Return [x, y] of the center of cell containing provided text 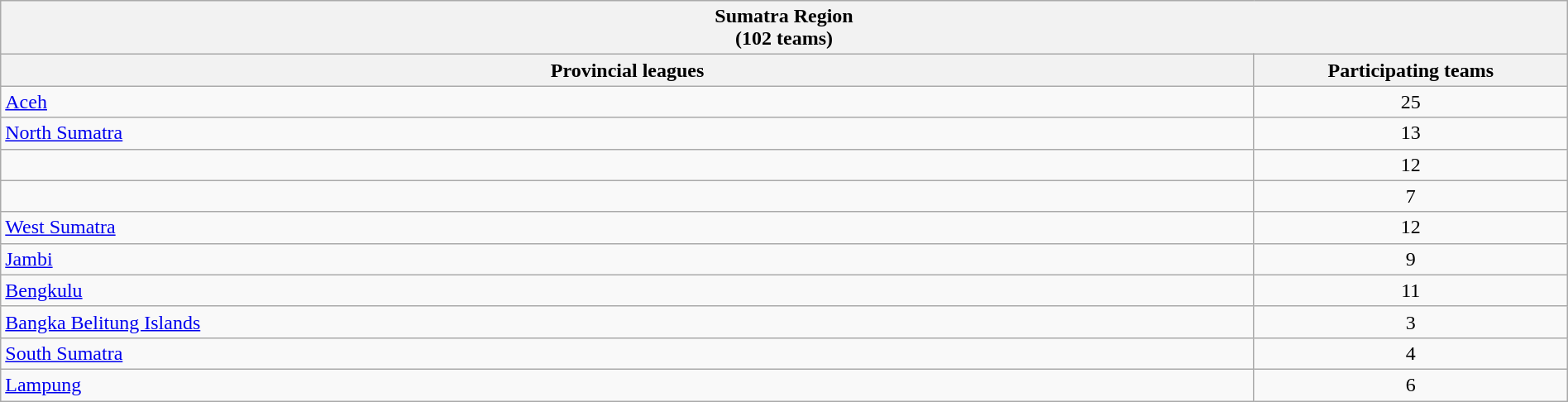
13 [1411, 133]
North Sumatra [628, 133]
West Sumatra [628, 227]
7 [1411, 196]
4 [1411, 353]
Aceh [628, 102]
Participating teams [1411, 70]
Jambi [628, 259]
6 [1411, 385]
Sumatra Region(102 teams) [784, 28]
Bengkulu [628, 290]
25 [1411, 102]
11 [1411, 290]
South Sumatra [628, 353]
Bangka Belitung Islands [628, 322]
9 [1411, 259]
Lampung [628, 385]
Provincial leagues [628, 70]
3 [1411, 322]
